Determine the [x, y] coordinate at the center of the cell enclosing the given text.  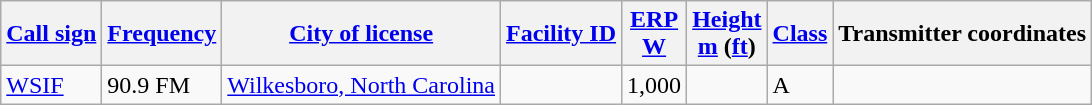
90.9 FM [162, 85]
Class [800, 34]
Call sign [52, 34]
Facility ID [562, 34]
Frequency [162, 34]
A [800, 85]
Heightm (ft) [727, 34]
1,000 [654, 85]
Transmitter coordinates [962, 34]
City of license [362, 34]
ERPW [654, 34]
Wilkesboro, North Carolina [362, 85]
WSIF [52, 85]
